Return the [x, y] coordinate for the center point of the cell that contains the specified text.  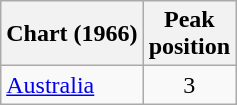
3 [189, 85]
Peakposition [189, 34]
Chart (1966) [72, 34]
Australia [72, 85]
